Scan for the cell matching the given text and deliver its [x, y] coordinate at center. 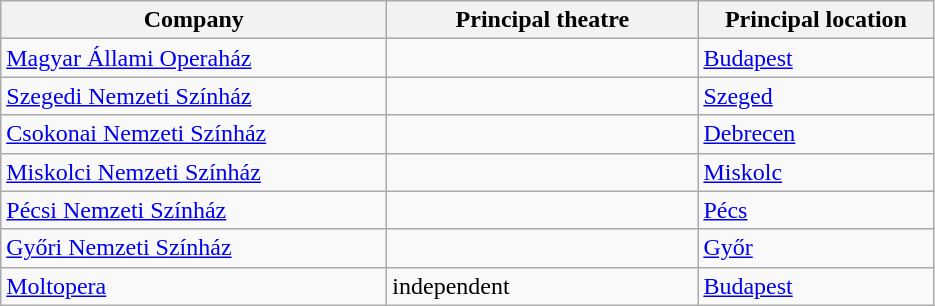
independent [542, 286]
Szegedi Nemzeti Színház [194, 96]
Moltopera [194, 286]
Győr [816, 248]
Miskolc [816, 172]
Pécs [816, 210]
Miskolci Nemzeti Színház [194, 172]
Győri Nemzeti Színház [194, 248]
Pécsi Nemzeti Színház [194, 210]
Principal theatre [542, 20]
Magyar Állami Operaház [194, 58]
Csokonai Nemzeti Színház [194, 134]
Principal location [816, 20]
Company [194, 20]
Debrecen [816, 134]
Szeged [816, 96]
